Search for the cell housing the specified text and yield its (x, y) center coordinate. 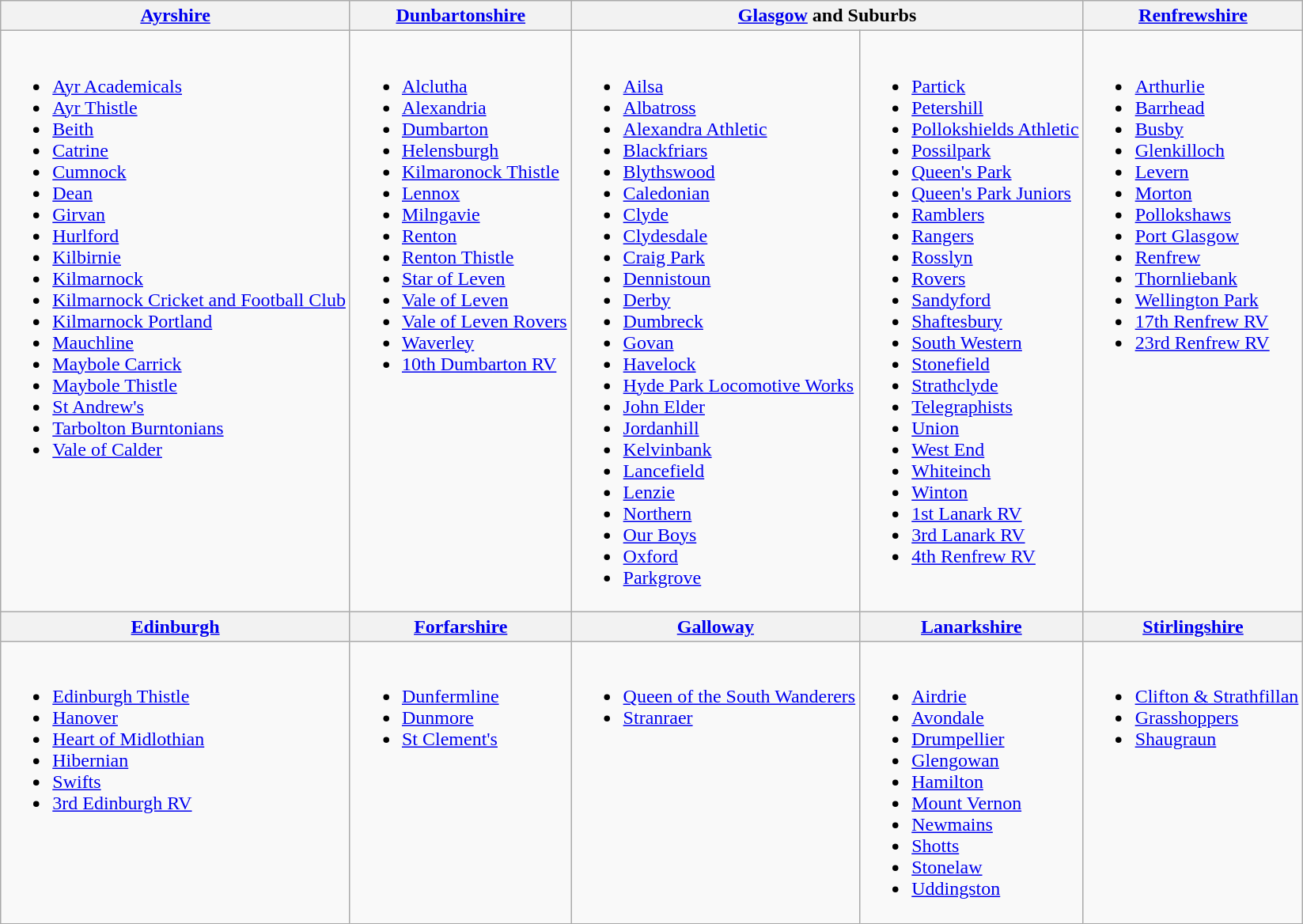
Stirlingshire (1193, 627)
Forfarshire (460, 627)
Lanarkshire (972, 627)
Renfrewshire (1193, 16)
Edinburgh ThistleHanoverHeart of MidlothianHibernianSwifts3rd Edinburgh RV (176, 782)
AirdrieAvondaleDrumpellierGlengowanHamiltonMount VernonNewmainsShottsStonelawUddingston (972, 782)
Dunbartonshire (460, 16)
Queen of the South WanderersStranraer (715, 782)
Edinburgh (176, 627)
Galloway (715, 627)
ArthurlieBarrheadBusbyGlenkillochLevernMortonPollokshawsPort GlasgowRenfrewThornliebankWellington Park17th Renfrew RV23rd Renfrew RV (1193, 321)
Clifton & StrathfillanGrasshoppersShaugraun (1193, 782)
Ayrshire (176, 16)
Glasgow and Suburbs (828, 16)
DunfermlineDunmoreSt Clement's (460, 782)
